Return (X, Y) of the center of cell containing provided text 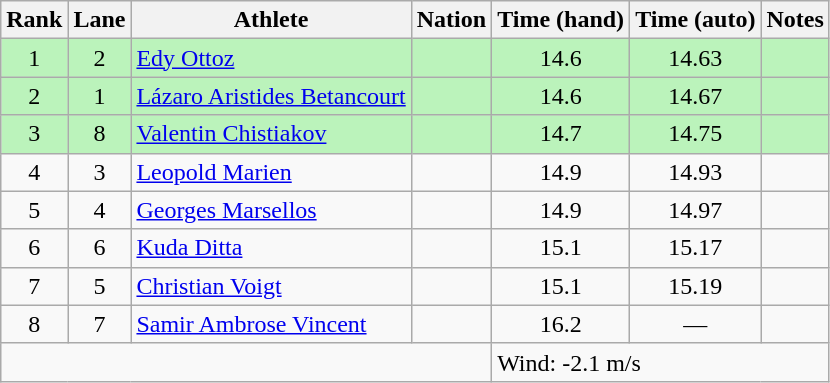
Valentin Chistiakov (271, 134)
14.63 (696, 58)
Notes (795, 20)
Christian Voigt (271, 286)
Leopold Marien (271, 172)
Kuda Ditta (271, 248)
14.7 (561, 134)
Time (auto) (696, 20)
14.97 (696, 210)
14.75 (696, 134)
Athlete (271, 20)
15.17 (696, 248)
Wind: -2.1 m/s (661, 362)
14.93 (696, 172)
— (696, 324)
Time (hand) (561, 20)
Rank (34, 20)
Lane (100, 20)
Nation (451, 20)
15.19 (696, 286)
16.2 (561, 324)
14.67 (696, 96)
Edy Ottoz (271, 58)
Samir Ambrose Vincent (271, 324)
Lázaro Aristides Betancourt (271, 96)
Georges Marsellos (271, 210)
